Find where the given text appears and provide that cell's center as [X, Y] coordinate. 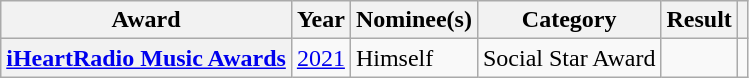
Social Star Award [568, 58]
Award [146, 20]
Nominee(s) [414, 20]
Year [320, 20]
Himself [414, 58]
Category [568, 20]
Result [699, 20]
iHeartRadio Music Awards [146, 58]
2021 [320, 58]
